Return the (X, Y) coordinate for the center point of the cell that contains the specified text.  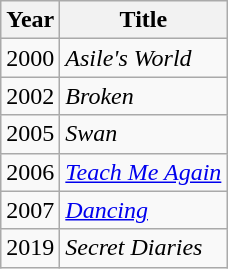
2006 (30, 172)
Broken (144, 96)
Dancing (144, 210)
Year (30, 20)
Title (144, 20)
2005 (30, 134)
Teach Me Again (144, 172)
Swan (144, 134)
2019 (30, 248)
2002 (30, 96)
Secret Diaries (144, 248)
2007 (30, 210)
Asile's World (144, 58)
2000 (30, 58)
